Extract the (X, Y) coordinate from the center of the cell holding the provided text.  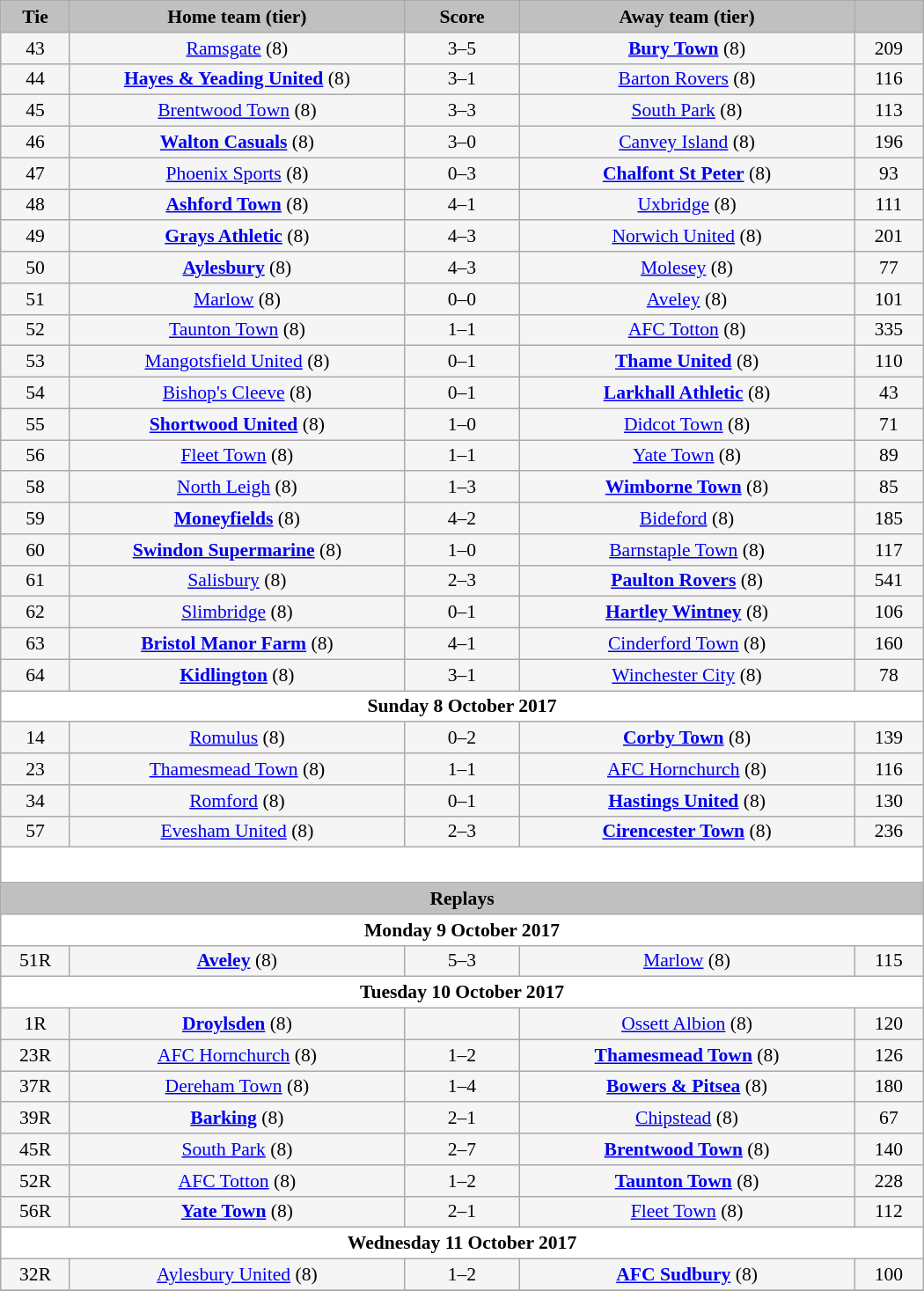
44 (35, 79)
Sunday 8 October 2017 (462, 707)
Canvey Island (8) (687, 143)
51 (35, 299)
Wimborne Town (8) (687, 488)
46 (35, 143)
Ashford Town (8) (237, 205)
Bideford (8) (687, 518)
139 (889, 738)
Barton Rovers (8) (687, 79)
50 (35, 268)
Evesham United (8) (237, 832)
North Leigh (8) (237, 488)
56R (35, 1212)
Droylsden (8) (237, 1024)
130 (889, 801)
0–2 (461, 738)
57 (35, 832)
Romulus (8) (237, 738)
32R (35, 1275)
89 (889, 456)
48 (35, 205)
196 (889, 143)
160 (889, 644)
60 (35, 550)
140 (889, 1149)
113 (889, 111)
Dereham Town (8) (237, 1087)
Monday 9 October 2017 (462, 930)
185 (889, 518)
Home team (tier) (237, 17)
236 (889, 832)
52 (35, 330)
Score (461, 17)
541 (889, 581)
34 (35, 801)
Didcot Town (8) (687, 424)
117 (889, 550)
3–0 (461, 143)
Chipstead (8) (687, 1119)
52R (35, 1181)
63 (35, 644)
180 (889, 1087)
115 (889, 961)
71 (889, 424)
Moneyfields (8) (237, 518)
37R (35, 1087)
62 (35, 612)
Cirencester Town (8) (687, 832)
335 (889, 330)
112 (889, 1212)
59 (35, 518)
Tie (35, 17)
77 (889, 268)
Away team (tier) (687, 17)
228 (889, 1181)
39R (35, 1119)
2–7 (461, 1149)
Swindon Supermarine (8) (237, 550)
Bowers & Pitsea (8) (687, 1087)
Norwich United (8) (687, 237)
Mangotsfield United (8) (237, 362)
5–3 (461, 961)
Bishop's Cleeve (8) (237, 393)
93 (889, 173)
1–3 (461, 488)
Molesey (8) (687, 268)
Hayes & Yeading United (8) (237, 79)
45R (35, 1149)
3–5 (461, 48)
54 (35, 393)
51R (35, 961)
78 (889, 675)
201 (889, 237)
Aylesbury (8) (237, 268)
45 (35, 111)
Shortwood United (8) (237, 424)
209 (889, 48)
Grays Athletic (8) (237, 237)
58 (35, 488)
Hartley Wintney (8) (687, 612)
Thame United (8) (687, 362)
Romford (8) (237, 801)
1R (35, 1024)
110 (889, 362)
49 (35, 237)
0–3 (461, 173)
61 (35, 581)
100 (889, 1275)
64 (35, 675)
56 (35, 456)
Slimbridge (8) (237, 612)
Winchester City (8) (687, 675)
Ossett Albion (8) (687, 1024)
AFC Sudbury (8) (687, 1275)
Walton Casuals (8) (237, 143)
4–2 (461, 518)
120 (889, 1024)
Phoenix Sports (8) (237, 173)
Replays (462, 899)
Bury Town (8) (687, 48)
Larkhall Athletic (8) (687, 393)
Paulton Rovers (8) (687, 581)
Cinderford Town (8) (687, 644)
106 (889, 612)
67 (889, 1119)
Hastings United (8) (687, 801)
126 (889, 1055)
47 (35, 173)
0–0 (461, 299)
Barking (8) (237, 1119)
23R (35, 1055)
14 (35, 738)
111 (889, 205)
3–3 (461, 111)
Corby Town (8) (687, 738)
53 (35, 362)
1–4 (461, 1087)
Chalfont St Peter (8) (687, 173)
Aylesbury United (8) (237, 1275)
Barnstaple Town (8) (687, 550)
Ramsgate (8) (237, 48)
101 (889, 299)
Kidlington (8) (237, 675)
Salisbury (8) (237, 581)
23 (35, 769)
Bristol Manor Farm (8) (237, 644)
55 (35, 424)
Uxbridge (8) (687, 205)
Wednesday 11 October 2017 (462, 1243)
85 (889, 488)
Tuesday 10 October 2017 (462, 993)
